Locate the cell with the specified text and output its [X, Y] center coordinate. 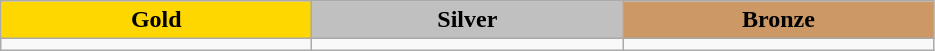
Gold [156, 20]
Bronze [778, 20]
Silver [468, 20]
